From the cell containing the given text, extract its center point as [X, Y] coordinate. 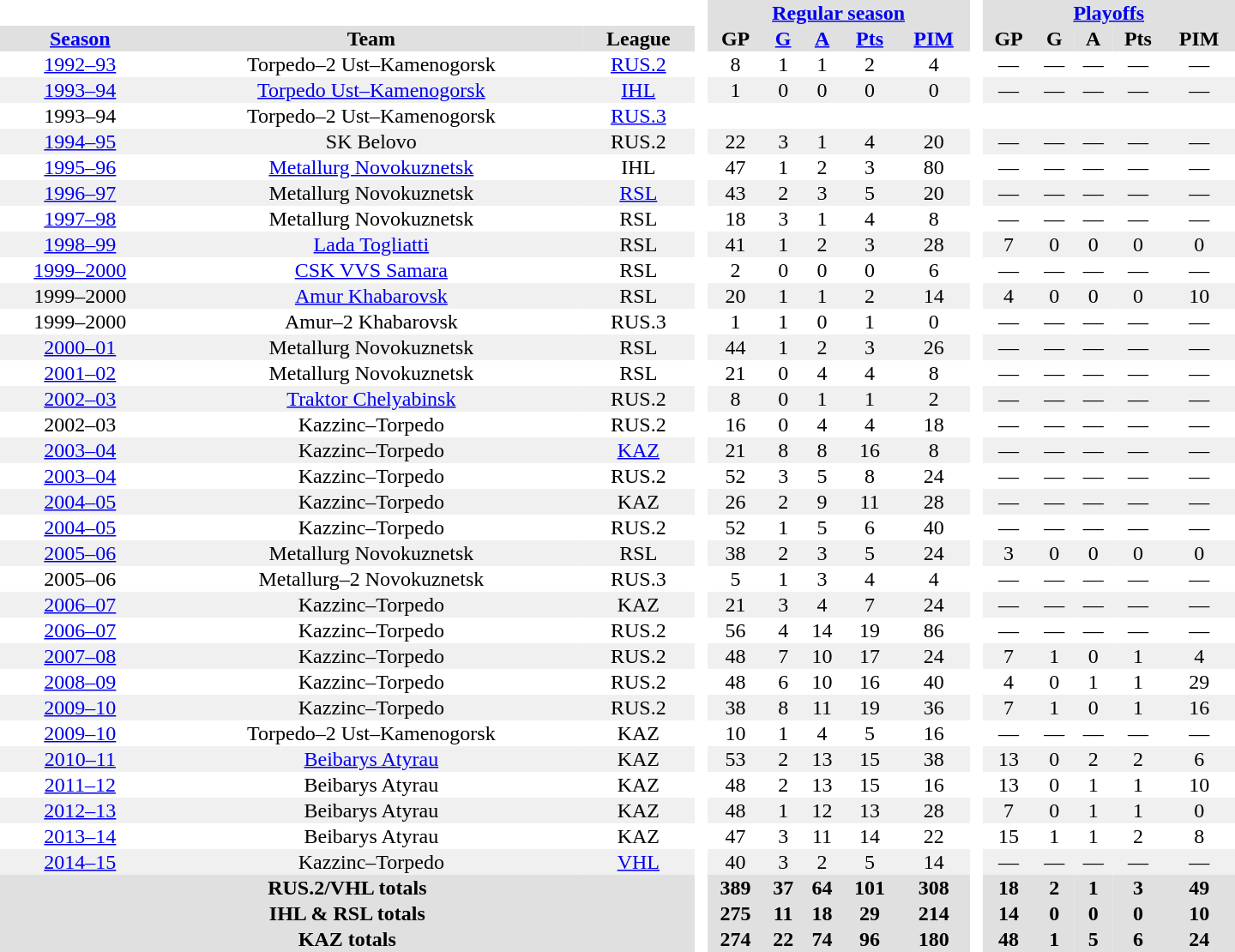
214 [934, 913]
1998–99 [81, 244]
SK Belovo [371, 142]
Amur–2 Khabarovsk [371, 322]
49 [1199, 888]
1994–95 [81, 142]
308 [934, 888]
64 [822, 888]
2000–01 [81, 347]
League [638, 39]
Lada Togliatti [371, 244]
RUS.2/VHL totals [347, 888]
Season [81, 39]
IHL & RSL totals [347, 913]
Metallurg–2 Novokuznetsk [371, 579]
180 [934, 939]
41 [736, 244]
2014–15 [81, 862]
74 [822, 939]
53 [736, 759]
44 [736, 347]
389 [736, 888]
56 [736, 630]
CSK VVS Samara [371, 270]
9 [822, 502]
2013–14 [81, 836]
1997–98 [81, 219]
VHL [638, 862]
275 [736, 913]
36 [934, 708]
86 [934, 630]
1995–96 [81, 167]
17 [870, 656]
2012–13 [81, 810]
1996–97 [81, 193]
1992–93 [81, 64]
80 [934, 167]
274 [736, 939]
Amur Khabarovsk [371, 296]
KAZ totals [347, 939]
101 [870, 888]
37 [782, 888]
43 [736, 193]
2007–08 [81, 656]
Playoffs [1109, 13]
Traktor Chelyabinsk [371, 399]
2008–09 [81, 682]
2001–02 [81, 373]
Team [371, 39]
Regular season [839, 13]
96 [870, 939]
2011–12 [81, 785]
2010–11 [81, 759]
Torpedo Ust–Kamenogorsk [371, 90]
12 [822, 810]
